Scan for the cell matching the given text and deliver its [X, Y] coordinate at center. 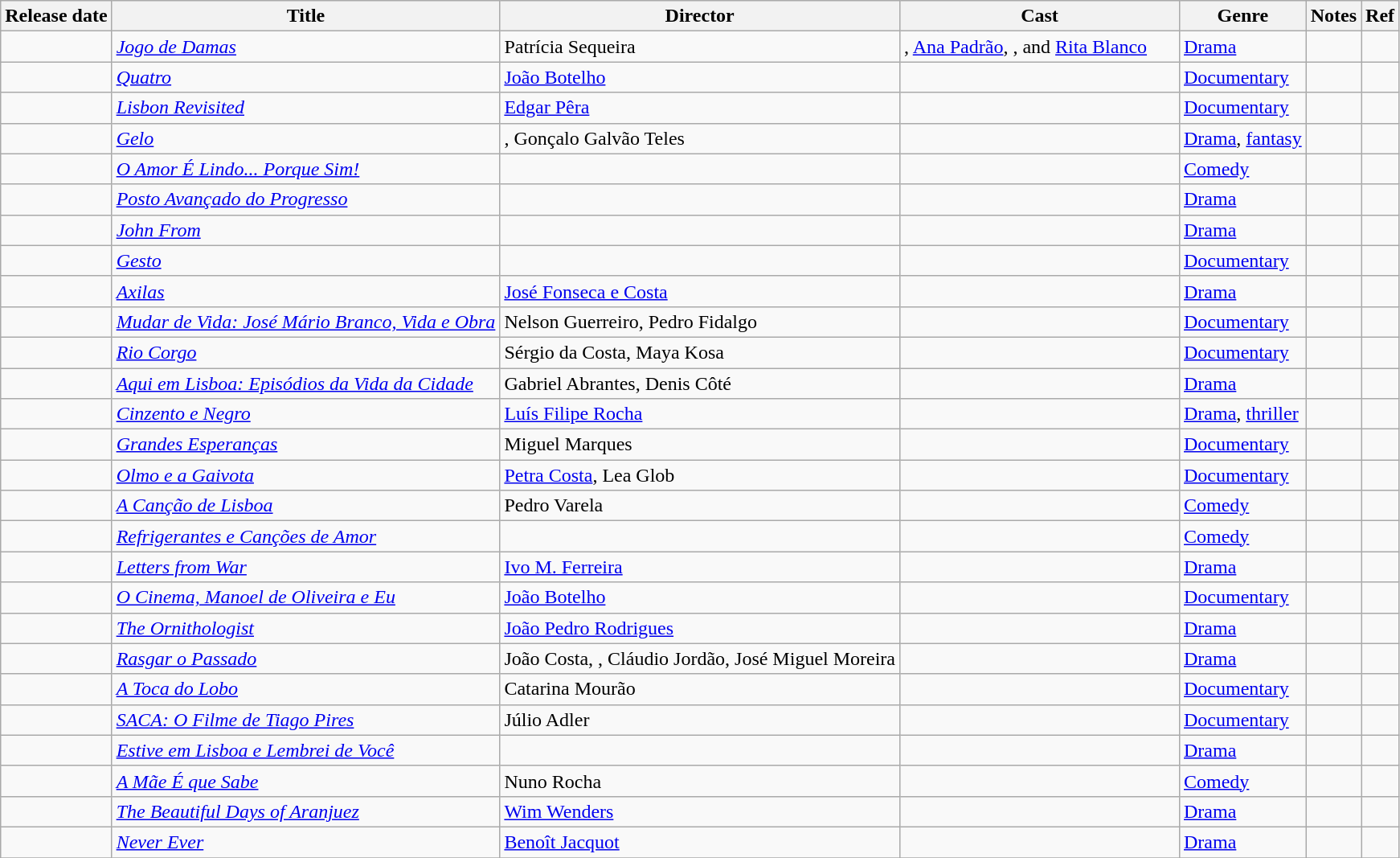
Petra Costa, Lea Glob [700, 475]
Pedro Varela [700, 506]
Nelson Guerreiro, Pedro Fidalgo [700, 322]
, Gonçalo Galvão Teles [700, 138]
Patrícia Sequeira [700, 47]
Letters from War [305, 567]
José Fonseca e Costa [700, 291]
Notes [1333, 16]
Release date [56, 16]
O Cinema, Manoel de Oliveira e Eu [305, 597]
Gabriel Abrantes, Denis Côté [700, 384]
Refrigerantes e Canções de Amor [305, 536]
Axilas [305, 291]
Miguel Marques [700, 445]
Cinzento e Negro [305, 414]
The Ornithologist [305, 628]
Ref [1381, 16]
Title [305, 16]
A Canção de Lisboa [305, 506]
Lisbon Revisited [305, 108]
Júlio Adler [700, 720]
Benoît Jacquot [700, 842]
Gesto [305, 261]
Aqui em Lisboa: Episódios da Vida da Cidade [305, 384]
Rasgar o Passado [305, 659]
The Beautiful Days of Aranjuez [305, 811]
Drama, thriller [1242, 414]
Quatro [305, 77]
Luís Filipe Rocha [700, 414]
Gelo [305, 138]
O Amor É Lindo... Porque Sim! [305, 169]
Sérgio da Costa, Maya Kosa [700, 352]
Posto Avançado do Progresso [305, 199]
Genre [1242, 16]
Rio Corgo [305, 352]
Cast [1040, 16]
A Mãe É que Sabe [305, 781]
Drama, fantasy [1242, 138]
Olmo e a Gaivota [305, 475]
Jogo de Damas [305, 47]
Director [700, 16]
Mudar de Vida: José Mário Branco, Vida e Obra [305, 322]
SACA: O Filme de Tiago Pires [305, 720]
John From [305, 230]
João Costa, , Cláudio Jordão, José Miguel Moreira [700, 659]
Catarina Mourão [700, 689]
Wim Wenders [700, 811]
Edgar Pêra [700, 108]
, Ana Padrão, , and Rita Blanco [1040, 47]
Nuno Rocha [700, 781]
Ivo M. Ferreira [700, 567]
A Toca do Lobo [305, 689]
Estive em Lisboa e Lembrei de Você [305, 750]
Never Ever [305, 842]
João Pedro Rodrigues [700, 628]
Grandes Esperanças [305, 445]
